For the text-containing cell, return its midpoint in [x, y] coordinate format. 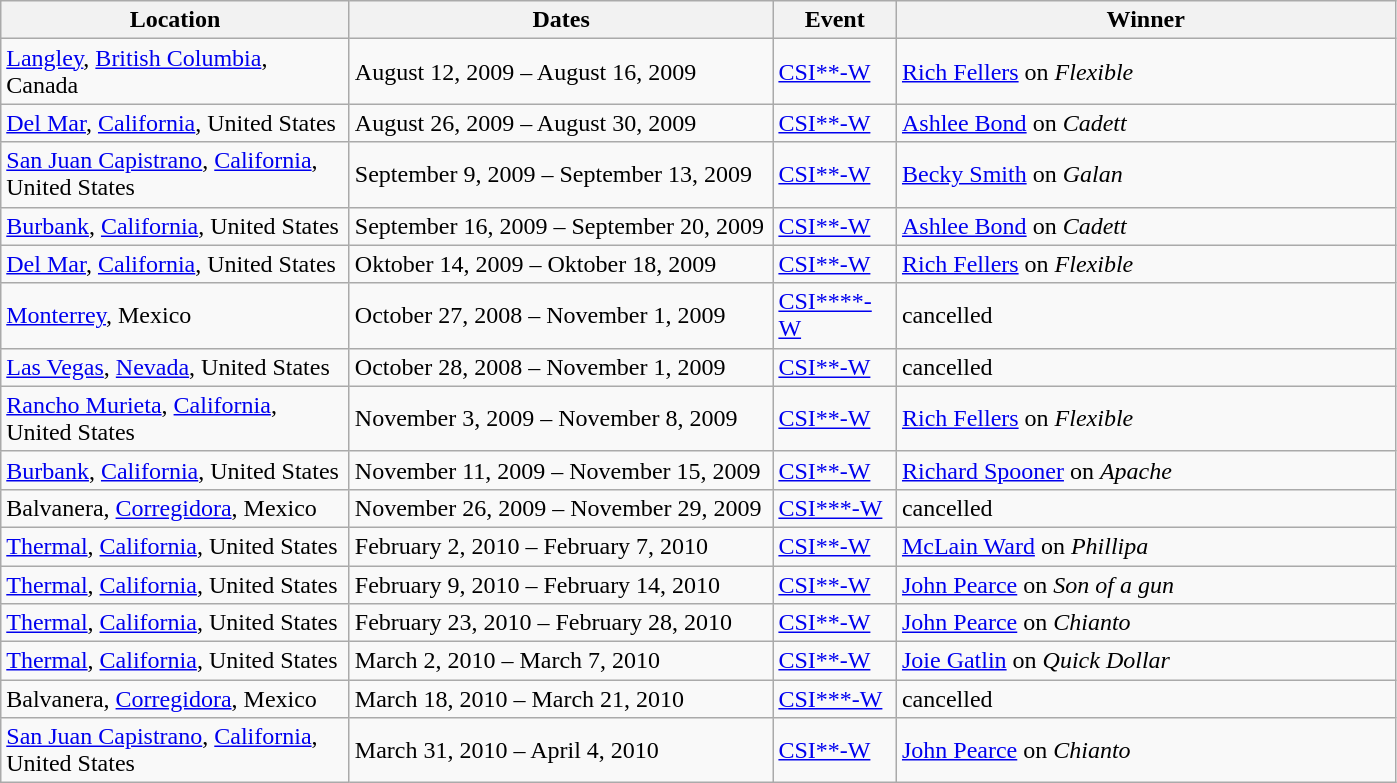
John Pearce on Son of a gun [1146, 585]
March 18, 2010 – March 21, 2010 [561, 699]
November 3, 2009 – November 8, 2009 [561, 418]
Event [835, 20]
October 27, 2008 – November 1, 2009 [561, 316]
Joie Gatlin on Quick Dollar [1146, 661]
Richard Spooner on Apache [1146, 470]
February 23, 2010 – February 28, 2010 [561, 623]
Location [176, 20]
February 2, 2010 – February 7, 2010 [561, 546]
September 9, 2009 – September 13, 2009 [561, 174]
Dates [561, 20]
Las Vegas, Nevada, United States [176, 367]
Becky Smith on Galan [1146, 174]
Oktober 14, 2009 – Oktober 18, 2009 [561, 264]
October 28, 2008 – November 1, 2009 [561, 367]
August 26, 2009 – August 30, 2009 [561, 123]
November 26, 2009 – November 29, 2009 [561, 508]
March 31, 2010 – April 4, 2010 [561, 750]
Langley, British Columbia, Canada [176, 72]
CSI****-W [835, 316]
Rancho Murieta, California, United States [176, 418]
September 16, 2009 – September 20, 2009 [561, 226]
Monterrey, Mexico [176, 316]
Winner [1146, 20]
March 2, 2010 – March 7, 2010 [561, 661]
August 12, 2009 – August 16, 2009 [561, 72]
February 9, 2010 – February 14, 2010 [561, 585]
November 11, 2009 – November 15, 2009 [561, 470]
McLain Ward on Phillipa [1146, 546]
